Extract the [X, Y] coordinate from the center of the cell holding the provided text.  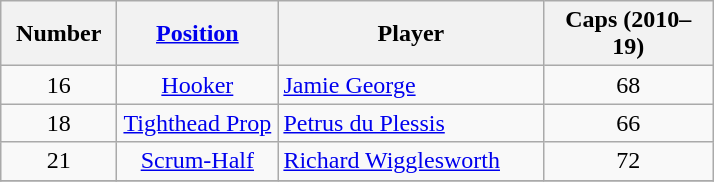
Caps (2010–19) [628, 34]
Player [411, 34]
Position [198, 34]
16 [59, 85]
72 [628, 161]
66 [628, 123]
Number [59, 34]
68 [628, 85]
Scrum-Half [198, 161]
Petrus du Plessis [411, 123]
21 [59, 161]
Jamie George [411, 85]
Tighthead Prop [198, 123]
Hooker [198, 85]
18 [59, 123]
Richard Wigglesworth [411, 161]
